From the cell containing the given text, extract its center point as (X, Y) coordinate. 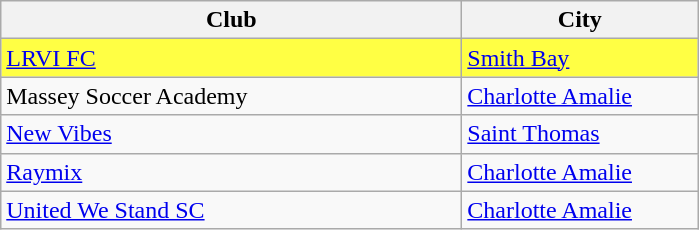
Massey Soccer Academy (232, 96)
Raymix (232, 172)
New Vibes (232, 134)
Club (232, 20)
Smith Bay (580, 58)
City (580, 20)
Saint Thomas (580, 134)
LRVI FC (232, 58)
United We Stand SC (232, 210)
